For the text-containing cell, return its midpoint in [x, y] coordinate format. 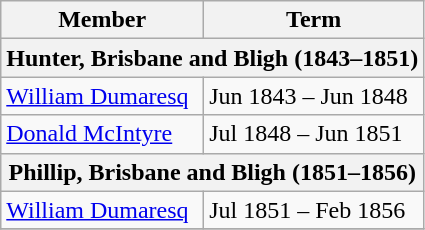
Hunter, Brisbane and Bligh (1843–1851) [212, 58]
Jun 1843 – Jun 1848 [314, 96]
Term [314, 20]
Member [102, 20]
Jul 1848 – Jun 1851 [314, 134]
Jul 1851 – Feb 1856 [314, 210]
Donald McIntyre [102, 134]
Phillip, Brisbane and Bligh (1851–1856) [212, 172]
